Return the (x, y) coordinate for the center point of the cell that contains the specified text.  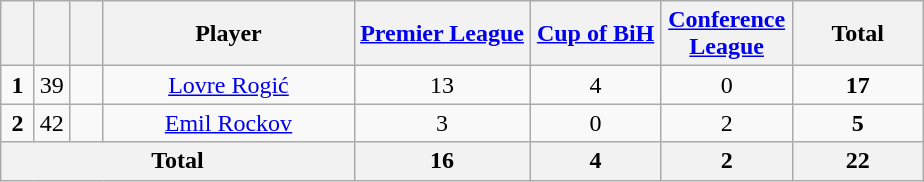
Emil Rockov (228, 123)
13 (442, 85)
39 (52, 85)
Premier League (442, 34)
17 (858, 85)
42 (52, 123)
1 (18, 85)
Lovre Rogić (228, 85)
5 (858, 123)
16 (442, 161)
Player (228, 34)
Cup of BiH (596, 34)
22 (858, 161)
Conference League (726, 34)
3 (442, 123)
